Locate the cell with the specified text and output its [X, Y] center coordinate. 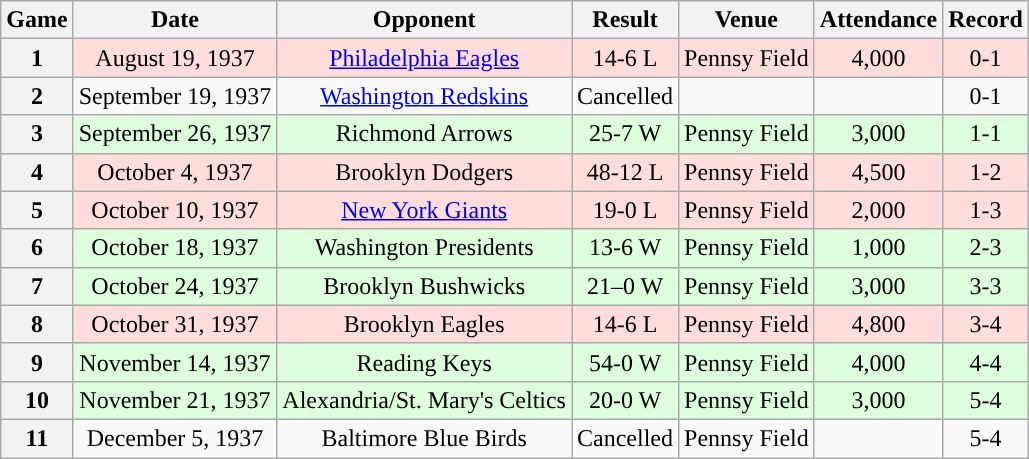
December 5, 1937 [175, 438]
Date [175, 20]
21–0 W [626, 286]
5 [37, 210]
Game [37, 20]
1-3 [986, 210]
Brooklyn Dodgers [424, 172]
1-2 [986, 172]
September 19, 1937 [175, 96]
10 [37, 400]
Baltimore Blue Birds [424, 438]
Reading Keys [424, 362]
1-1 [986, 134]
Washington Redskins [424, 96]
25-7 W [626, 134]
Philadelphia Eagles [424, 58]
November 14, 1937 [175, 362]
Result [626, 20]
20-0 W [626, 400]
3 [37, 134]
Brooklyn Bushwicks [424, 286]
4 [37, 172]
Brooklyn Eagles [424, 324]
October 10, 1937 [175, 210]
9 [37, 362]
Richmond Arrows [424, 134]
7 [37, 286]
2 [37, 96]
11 [37, 438]
13-6 W [626, 248]
New York Giants [424, 210]
Alexandria/St. Mary's Celtics [424, 400]
4-4 [986, 362]
8 [37, 324]
4,500 [878, 172]
Opponent [424, 20]
6 [37, 248]
48-12 L [626, 172]
August 19, 1937 [175, 58]
Attendance [878, 20]
54-0 W [626, 362]
November 21, 1937 [175, 400]
3-4 [986, 324]
4,800 [878, 324]
3-3 [986, 286]
Washington Presidents [424, 248]
1,000 [878, 248]
19-0 L [626, 210]
Record [986, 20]
October 24, 1937 [175, 286]
1 [37, 58]
2-3 [986, 248]
October 31, 1937 [175, 324]
2,000 [878, 210]
October 18, 1937 [175, 248]
Venue [747, 20]
October 4, 1937 [175, 172]
September 26, 1937 [175, 134]
